Scan for the cell matching the given text and deliver its [x, y] coordinate at center. 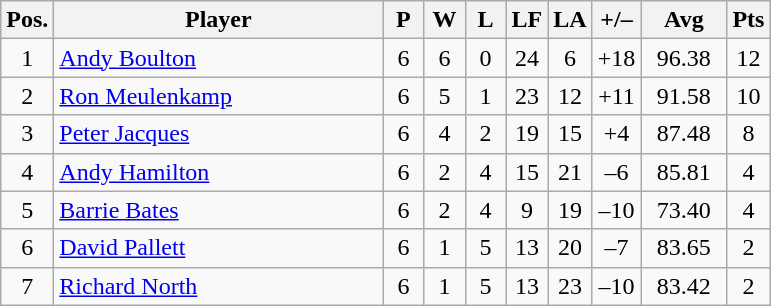
Andy Hamilton [218, 172]
Avg [684, 20]
+18 [616, 58]
Richard North [218, 286]
83.42 [684, 286]
–6 [616, 172]
P [404, 20]
0 [486, 58]
91.58 [684, 96]
Player [218, 20]
20 [570, 248]
Ron Meulenkamp [218, 96]
83.65 [684, 248]
W [444, 20]
21 [570, 172]
Pos. [28, 20]
+/– [616, 20]
L [486, 20]
87.48 [684, 134]
24 [527, 58]
9 [527, 210]
10 [748, 96]
85.81 [684, 172]
96.38 [684, 58]
8 [748, 134]
Pts [748, 20]
LA [570, 20]
LF [527, 20]
David Pallett [218, 248]
+11 [616, 96]
73.40 [684, 210]
7 [28, 286]
Barrie Bates [218, 210]
Peter Jacques [218, 134]
3 [28, 134]
–7 [616, 248]
+4 [616, 134]
Andy Boulton [218, 58]
